Determine the (X, Y) coordinate at the center of the cell enclosing the given text.  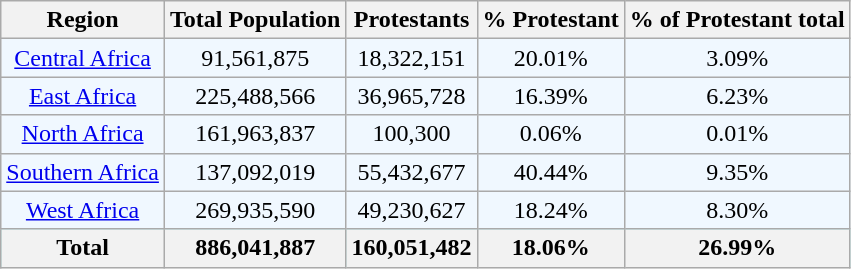
49,230,627 (412, 210)
0.01% (737, 134)
Southern Africa (83, 172)
3.09% (737, 58)
18,322,151 (412, 58)
Total Population (255, 20)
8.30% (737, 210)
18.24% (550, 210)
20.01% (550, 58)
Region (83, 20)
Central Africa (83, 58)
North Africa (83, 134)
16.39% (550, 96)
100,300 (412, 134)
160,051,482 (412, 248)
886,041,887 (255, 248)
269,935,590 (255, 210)
West Africa (83, 210)
Protestants (412, 20)
% Protestant (550, 20)
0.06% (550, 134)
91,561,875 (255, 58)
18.06% (550, 248)
Total (83, 248)
East Africa (83, 96)
55,432,677 (412, 172)
26.99% (737, 248)
40.44% (550, 172)
225,488,566 (255, 96)
6.23% (737, 96)
137,092,019 (255, 172)
9.35% (737, 172)
36,965,728 (412, 96)
161,963,837 (255, 134)
% of Protestant total (737, 20)
